Capture the cell that displays the provided text and extract its (X, Y) central coordinate. 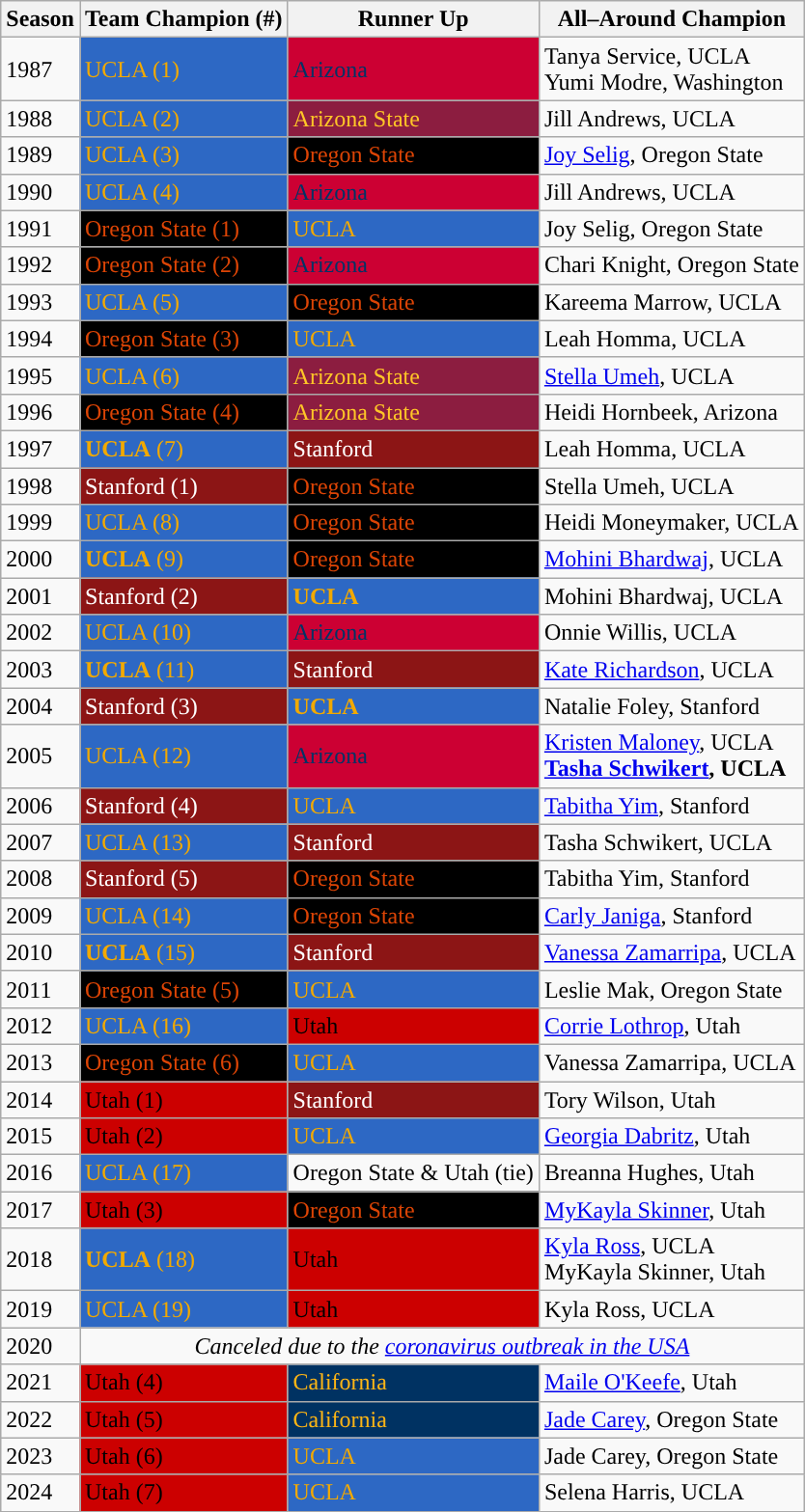
Tory Wilson, Utah (672, 1099)
Oregon State (1) (183, 229)
UCLA (10) (183, 633)
1998 (41, 485)
Kyla Ross, UCLA MyKayla Skinner, Utah (672, 1260)
Season (41, 19)
2009 (41, 916)
Canceled due to the coronavirus outbreak in the USA (442, 1346)
UCLA (4) (183, 192)
UCLA (14) (183, 916)
2005 (41, 756)
2024 (41, 1493)
Stanford (2) (183, 596)
2013 (41, 1062)
Kristen Maloney, UCLATasha Schwikert, UCLA (672, 756)
1991 (41, 229)
Utah (6) (183, 1456)
2010 (41, 952)
2006 (41, 806)
Heidi Moneymaker, UCLA (672, 523)
1990 (41, 192)
Chari Knight, Oregon State (672, 265)
Team Champion (#) (183, 19)
Natalie Foley, Stanford (672, 706)
UCLA (11) (183, 670)
1997 (41, 449)
UCLA (1) (183, 69)
Carly Janiga, Stanford (672, 916)
UCLA (13) (183, 842)
2000 (41, 560)
Heidi Hornbeek, Arizona (672, 412)
Oregon State & Utah (tie) (413, 1173)
All–Around Champion (672, 19)
Utah (4) (183, 1383)
1996 (41, 412)
Utah (5) (183, 1419)
2015 (41, 1137)
Oregon State (5) (183, 989)
Utah (1) (183, 1099)
Tasha Schwikert, UCLA (672, 842)
Kate Richardson, UCLA (672, 670)
UCLA (6) (183, 375)
UCLA (9) (183, 560)
2017 (41, 1210)
1988 (41, 119)
1995 (41, 375)
2020 (41, 1346)
Selena Harris, UCLA (672, 1493)
2002 (41, 633)
UCLA (17) (183, 1173)
2022 (41, 1419)
Breanna Hughes, Utah (672, 1173)
UCLA (5) (183, 302)
Oregon State (3) (183, 339)
Stanford (1) (183, 485)
2016 (41, 1173)
2008 (41, 879)
1987 (41, 69)
1989 (41, 155)
2012 (41, 1026)
UCLA (15) (183, 952)
UCLA (7) (183, 449)
2023 (41, 1456)
1993 (41, 302)
UCLA (2) (183, 119)
2007 (41, 842)
Onnie Willis, UCLA (672, 633)
Corrie Lothrop, Utah (672, 1026)
Georgia Dabritz, Utah (672, 1137)
Utah (7) (183, 1493)
UCLA (16) (183, 1026)
Utah (3) (183, 1210)
2003 (41, 670)
1999 (41, 523)
Stanford (4) (183, 806)
Oregon State (4) (183, 412)
Tanya Service, UCLAYumi Modre, Washington (672, 69)
1992 (41, 265)
2014 (41, 1099)
MyKayla Skinner, Utah (672, 1210)
Runner Up (413, 19)
UCLA (3) (183, 155)
2019 (41, 1309)
Utah (2) (183, 1137)
2018 (41, 1260)
Stanford (5) (183, 879)
Kareema Marrow, UCLA (672, 302)
Kyla Ross, UCLA (672, 1309)
Leslie Mak, Oregon State (672, 989)
2021 (41, 1383)
2004 (41, 706)
Oregon State (2) (183, 265)
UCLA (18) (183, 1260)
2001 (41, 596)
Maile O'Keefe, Utah (672, 1383)
2011 (41, 989)
Stanford (3) (183, 706)
1994 (41, 339)
UCLA (8) (183, 523)
Oregon State (6) (183, 1062)
UCLA (19) (183, 1309)
UCLA (12) (183, 756)
